Search for the cell housing the specified text and yield its (x, y) center coordinate. 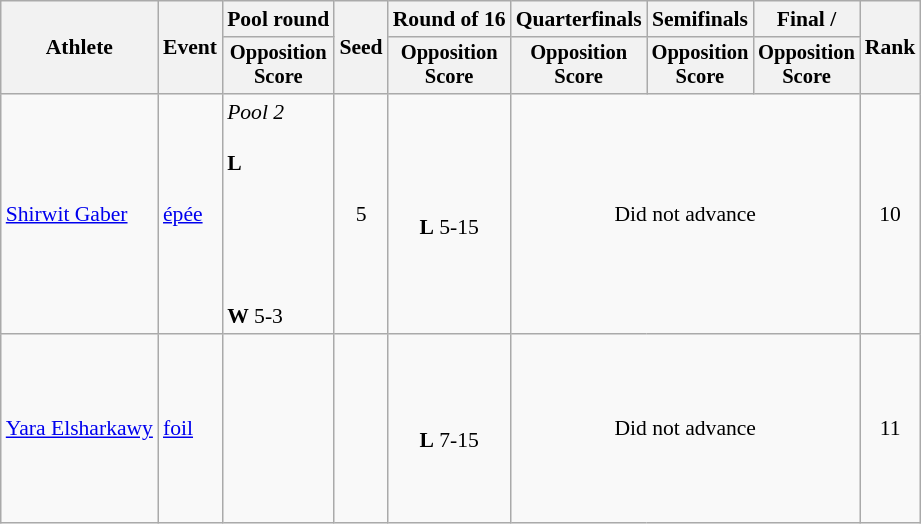
11 (890, 428)
foil (190, 428)
Seed (360, 48)
Shirwit Gaber (80, 214)
Pool round (278, 19)
Round of 16 (450, 19)
5 (360, 214)
Athlete (80, 48)
Yara Elsharkawy (80, 428)
L 5-15 (450, 214)
Event (190, 48)
Semifinals (700, 19)
Rank (890, 48)
L 7-15 (450, 428)
Pool 2L W 5-3 (278, 214)
Quarterfinals (579, 19)
Final / (806, 19)
épée (190, 214)
10 (890, 214)
